Output the [X, Y] coordinate of the center of the cell containing the given text.  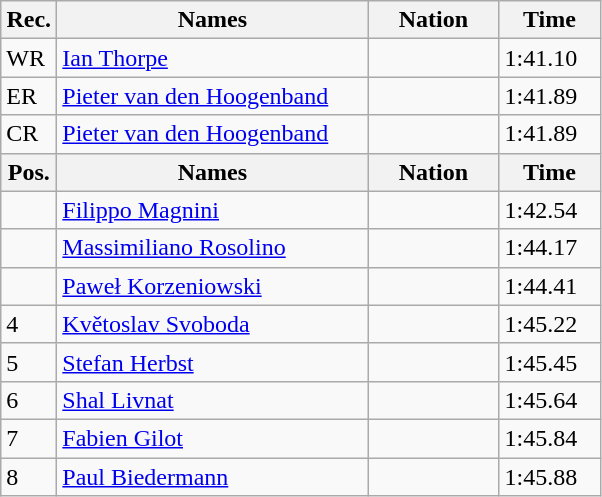
Paweł Korzeniowski [212, 286]
1:45.22 [550, 324]
Massimiliano Rosolino [212, 248]
7 [29, 438]
1:45.84 [550, 438]
Rec. [29, 20]
8 [29, 477]
Pos. [29, 172]
CR [29, 134]
1:44.41 [550, 286]
1:42.54 [550, 210]
Ian Thorpe [212, 58]
6 [29, 400]
1:45.45 [550, 362]
Fabien Gilot [212, 438]
1:45.88 [550, 477]
Stefan Herbst [212, 362]
ER [29, 96]
1:45.64 [550, 400]
Paul Biedermann [212, 477]
1:44.17 [550, 248]
4 [29, 324]
Filippo Magnini [212, 210]
Květoslav Svoboda [212, 324]
WR [29, 58]
1:41.10 [550, 58]
Shal Livnat [212, 400]
5 [29, 362]
